Scan for the cell matching the given text and deliver its (X, Y) coordinate at center. 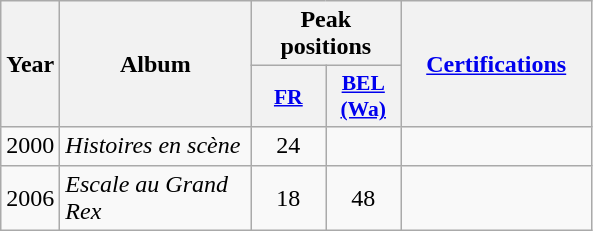
BEL (Wa) (364, 96)
48 (364, 198)
Album (156, 64)
18 (288, 198)
FR (288, 96)
Histoires en scène (156, 146)
Peak positions (326, 34)
Certifications (496, 64)
2000 (30, 146)
24 (288, 146)
Year (30, 64)
Escale au Grand Rex (156, 198)
2006 (30, 198)
